For the text-containing cell, return its midpoint in (X, Y) coordinate format. 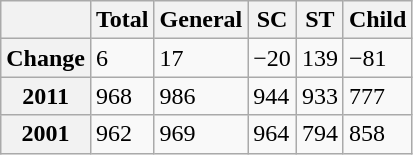
969 (201, 134)
964 (272, 134)
944 (272, 96)
794 (320, 134)
986 (201, 96)
2011 (46, 96)
968 (122, 96)
−81 (377, 58)
139 (320, 58)
SC (272, 20)
858 (377, 134)
General (201, 20)
962 (122, 134)
2001 (46, 134)
17 (201, 58)
777 (377, 96)
Change (46, 58)
−20 (272, 58)
6 (122, 58)
Child (377, 20)
ST (320, 20)
Total (122, 20)
933 (320, 96)
